Scan for the cell matching the given text and deliver its (x, y) coordinate at center. 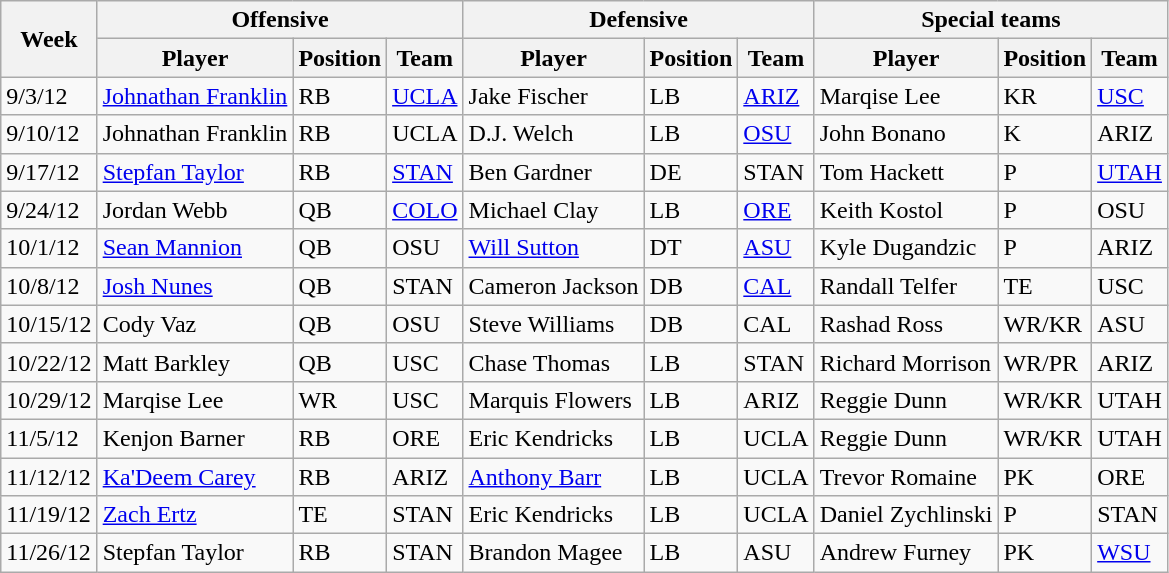
Tom Hackett (906, 172)
Cody Vaz (195, 324)
10/8/12 (49, 286)
Chase Thomas (554, 362)
Michael Clay (554, 210)
Will Sutton (554, 248)
Offensive (280, 20)
Josh Nunes (195, 286)
DE (691, 172)
Zach Ertz (195, 515)
COLO (425, 210)
Rashad Ross (906, 324)
Week (49, 39)
11/12/12 (49, 477)
Sean Mannion (195, 248)
Daniel Zychlinski (906, 515)
Ka'Deem Carey (195, 477)
WR/PR (1045, 362)
Jordan Webb (195, 210)
9/3/12 (49, 96)
11/5/12 (49, 438)
Special teams (990, 20)
WR (340, 400)
DT (691, 248)
11/26/12 (49, 553)
John Bonano (906, 134)
10/15/12 (49, 324)
Marquis Flowers (554, 400)
Cameron Jackson (554, 286)
D.J. Welch (554, 134)
Ben Gardner (554, 172)
Trevor Romaine (906, 477)
WSU (1130, 553)
Anthony Barr (554, 477)
Randall Telfer (906, 286)
Andrew Furney (906, 553)
Richard Morrison (906, 362)
9/10/12 (49, 134)
KR (1045, 96)
10/29/12 (49, 400)
Keith Kostol (906, 210)
11/19/12 (49, 515)
K (1045, 134)
9/17/12 (49, 172)
Brandon Magee (554, 553)
10/1/12 (49, 248)
9/24/12 (49, 210)
Defensive (638, 20)
Kyle Dugandzic (906, 248)
Jake Fischer (554, 96)
Kenjon Barner (195, 438)
10/22/12 (49, 362)
Steve Williams (554, 324)
Matt Barkley (195, 362)
